Locate the cell with the specified text and output its (X, Y) center coordinate. 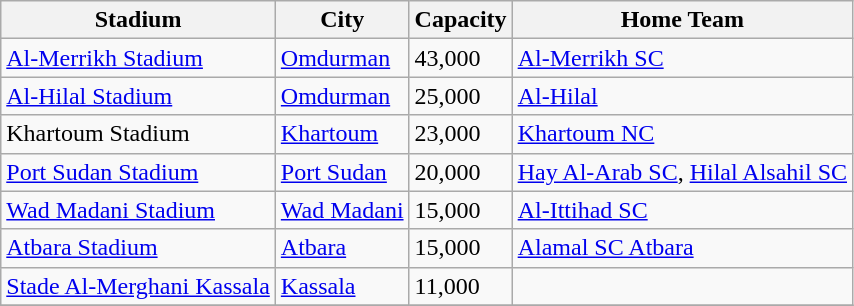
Port Sudan Stadium (138, 172)
Alamal SC Atbara (682, 248)
Al-Ittihad SC (682, 210)
City (342, 20)
23,000 (460, 134)
Stadium (138, 20)
Al-Hilal (682, 96)
Khartoum Stadium (138, 134)
Capacity (460, 20)
Atbara Stadium (138, 248)
Al-Merrikh Stadium (138, 58)
Wad Madani Stadium (138, 210)
Hay Al-Arab SC, Hilal Alsahil SC (682, 172)
Home Team (682, 20)
20,000 (460, 172)
Khartoum NC (682, 134)
Wad Madani (342, 210)
Khartoum (342, 134)
25,000 (460, 96)
Port Sudan (342, 172)
43,000 (460, 58)
11,000 (460, 286)
Stade Al-Merghani Kassala (138, 286)
Al-Hilal Stadium (138, 96)
Kassala (342, 286)
Atbara (342, 248)
Al-Merrikh SC (682, 58)
